Search for the cell housing the specified text and yield its (x, y) center coordinate. 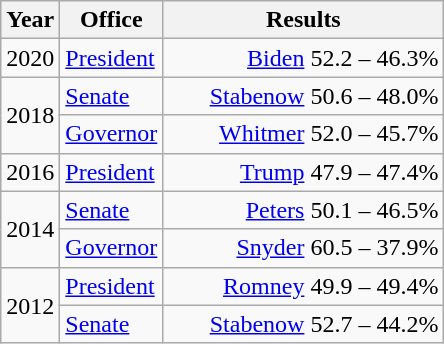
2018 (30, 115)
2014 (30, 229)
Snyder 60.5 – 37.9% (304, 248)
Office (112, 20)
2012 (30, 305)
2020 (30, 58)
Stabenow 52.7 – 44.2% (304, 324)
2016 (30, 172)
Results (304, 20)
Trump 47.9 – 47.4% (304, 172)
Year (30, 20)
Stabenow 50.6 – 48.0% (304, 96)
Whitmer 52.0 – 45.7% (304, 134)
Biden 52.2 – 46.3% (304, 58)
Romney 49.9 – 49.4% (304, 286)
Peters 50.1 – 46.5% (304, 210)
